Return the [X, Y] coordinate for the center point of the cell that contains the specified text.  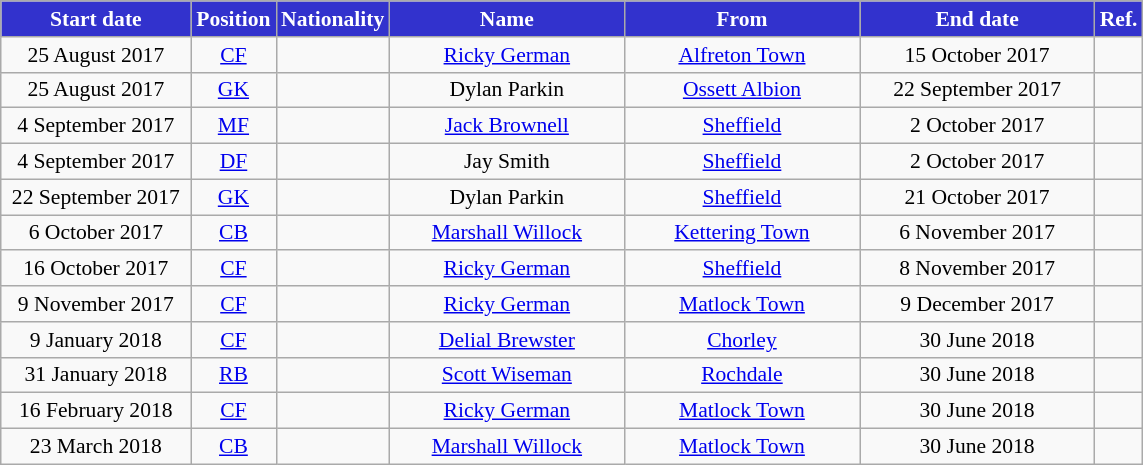
Rochdale [742, 375]
8 November 2017 [978, 269]
6 November 2017 [978, 233]
MF [234, 126]
Name [506, 19]
Position [234, 19]
9 December 2017 [978, 304]
Nationality [332, 19]
Kettering Town [742, 233]
From [742, 19]
Chorley [742, 340]
9 January 2018 [96, 340]
16 October 2017 [96, 269]
Jay Smith [506, 162]
16 February 2018 [96, 411]
9 November 2017 [96, 304]
Delial Brewster [506, 340]
Ref. [1119, 19]
6 October 2017 [96, 233]
31 January 2018 [96, 375]
Alfreton Town [742, 55]
RB [234, 375]
Scott Wiseman [506, 375]
Jack Brownell [506, 126]
Start date [96, 19]
15 October 2017 [978, 55]
21 October 2017 [978, 197]
Ossett Albion [742, 90]
DF [234, 162]
End date [978, 19]
23 March 2018 [96, 447]
